For the text-containing cell, return its midpoint in [X, Y] coordinate format. 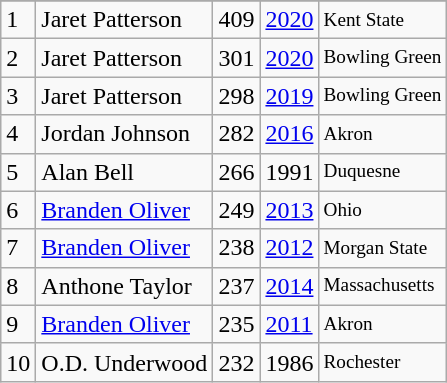
409 [236, 20]
Morgan State [382, 248]
10 [18, 362]
3 [18, 96]
Ohio [382, 210]
238 [236, 248]
266 [236, 172]
237 [236, 286]
Rochester [382, 362]
Massachusetts [382, 286]
4 [18, 134]
1 [18, 20]
Kent State [382, 20]
Jordan Johnson [124, 134]
2012 [290, 248]
301 [236, 58]
6 [18, 210]
Duquesne [382, 172]
235 [236, 324]
2014 [290, 286]
2011 [290, 324]
1986 [290, 362]
7 [18, 248]
232 [236, 362]
O.D. Underwood [124, 362]
2019 [290, 96]
2 [18, 58]
Anthone Taylor [124, 286]
Alan Bell [124, 172]
2013 [290, 210]
2016 [290, 134]
8 [18, 286]
282 [236, 134]
298 [236, 96]
249 [236, 210]
1991 [290, 172]
9 [18, 324]
5 [18, 172]
